Identify which cell holds the provided text, then report its [x, y] central coordinate. 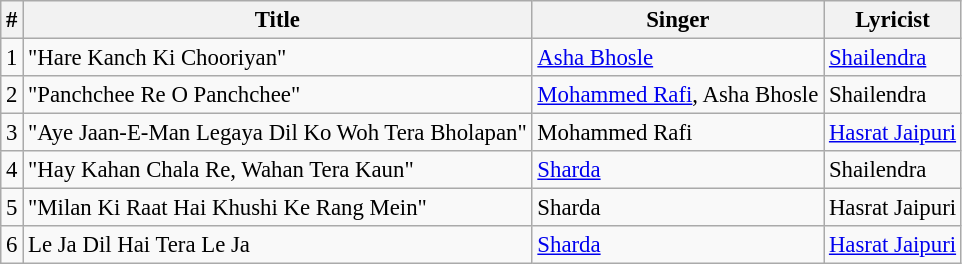
Title [278, 20]
"Milan Ki Raat Hai Khushi Ke Rang Mein" [278, 208]
6 [12, 245]
Mohammed Rafi, Asha Bhosle [678, 95]
4 [12, 170]
Singer [678, 20]
# [12, 20]
2 [12, 95]
"Panchchee Re O Panchchee" [278, 95]
"Hay Kahan Chala Re, Wahan Tera Kaun" [278, 170]
Le Ja Dil Hai Tera Le Ja [278, 245]
Mohammed Rafi [678, 133]
Lyricist [893, 20]
5 [12, 208]
"Aye Jaan-E-Man Legaya Dil Ko Woh Tera Bholapan" [278, 133]
1 [12, 58]
Asha Bhosle [678, 58]
3 [12, 133]
"Hare Kanch Ki Chooriyan" [278, 58]
